For the text-containing cell, return its midpoint in (X, Y) coordinate format. 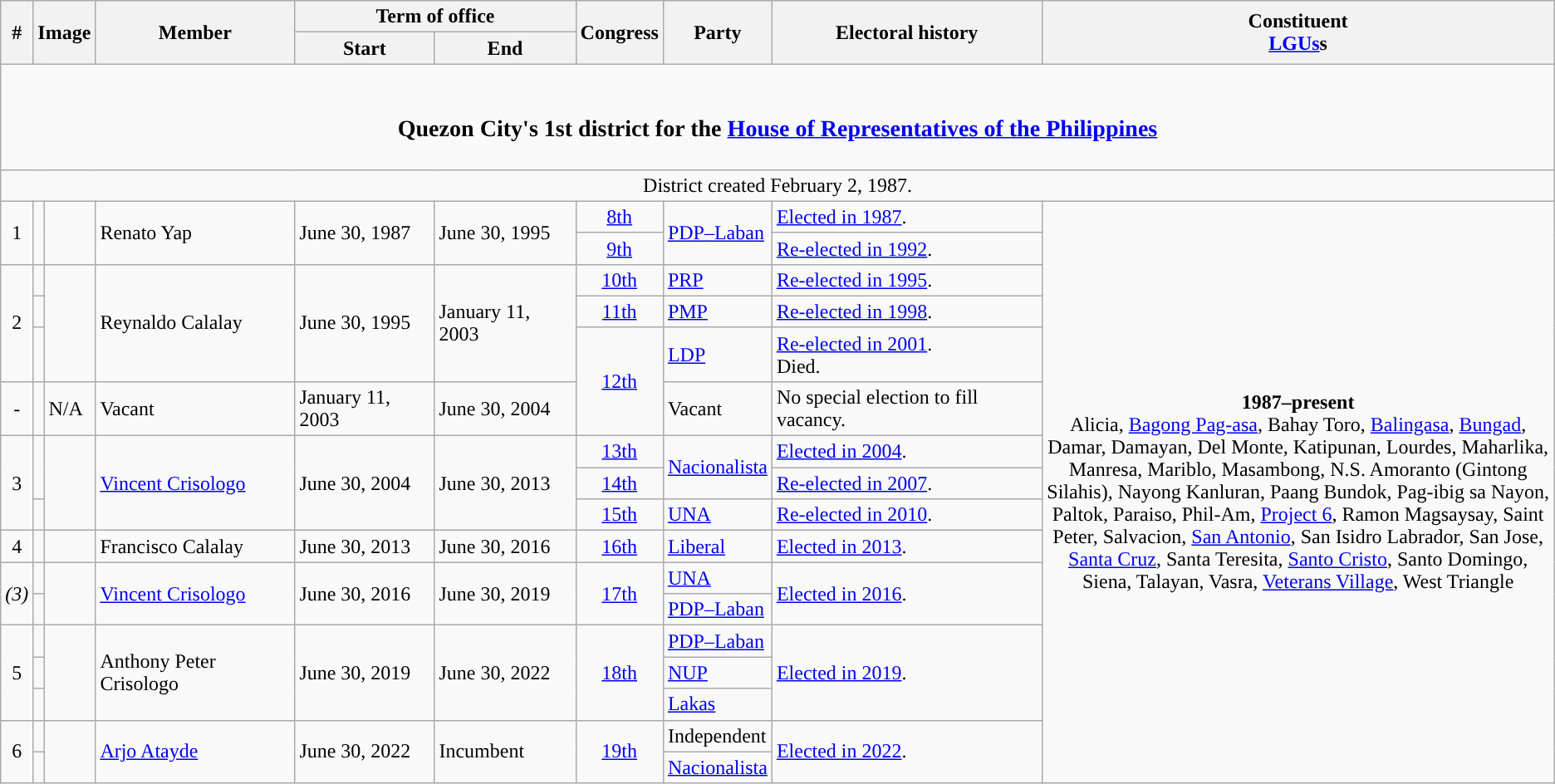
PMP (718, 311)
Quezon City's 1st district for the House of Representatives of the Philippines (777, 116)
Electoral history (907, 32)
11th (620, 311)
Re-elected in 1998. (907, 311)
Incumbent (505, 752)
15th (620, 515)
Renato Yap (195, 233)
Elected in 2019. (907, 673)
16th (620, 546)
Party (718, 32)
Congress (620, 32)
Elected in 2013. (907, 546)
Image (65, 32)
4 (17, 546)
# (17, 32)
Lakas (718, 704)
No special election to fill vacancy. (907, 409)
Start (365, 48)
District created February 2, 1987. (777, 185)
Re-elected in 1992. (907, 248)
12th (620, 381)
Arjo Atayde (195, 752)
Reynaldo Calalay (195, 322)
Re-elected in 1995. (907, 280)
18th (620, 673)
Independent (718, 736)
Anthony Peter Crisologo (195, 673)
End (505, 48)
Term of office (435, 17)
Re-elected in 2010. (907, 515)
3 (17, 483)
1 (17, 233)
19th (620, 752)
14th (620, 483)
Elected in 2004. (907, 452)
Liberal (718, 546)
June 30, 1987 (365, 233)
5 (17, 673)
PRP (718, 280)
Re-elected in 2007. (907, 483)
9th (620, 248)
(3) (17, 594)
13th (620, 452)
LDP (718, 354)
10th (620, 280)
2 (17, 322)
Re-elected in 2001.Died. (907, 354)
Elected in 1987. (907, 217)
6 (17, 752)
8th (620, 217)
NUP (718, 673)
- (17, 409)
Member (195, 32)
ConstituentLGUss (1297, 32)
Elected in 2016. (907, 594)
17th (620, 594)
N/A (70, 409)
Francisco Calalay (195, 546)
Elected in 2022. (907, 752)
